Return the [X, Y] coordinate for the center point of the cell that contains the specified text.  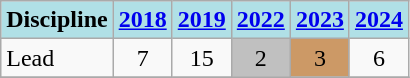
Discipline [57, 20]
6 [378, 58]
2023 [320, 20]
Lead [57, 58]
7 [142, 58]
2024 [378, 20]
15 [202, 58]
2019 [202, 20]
2018 [142, 20]
3 [320, 58]
2022 [260, 20]
2 [260, 58]
